Pinpoint the cell where the given text exists, returning its (x, y) midpoint coordinate. 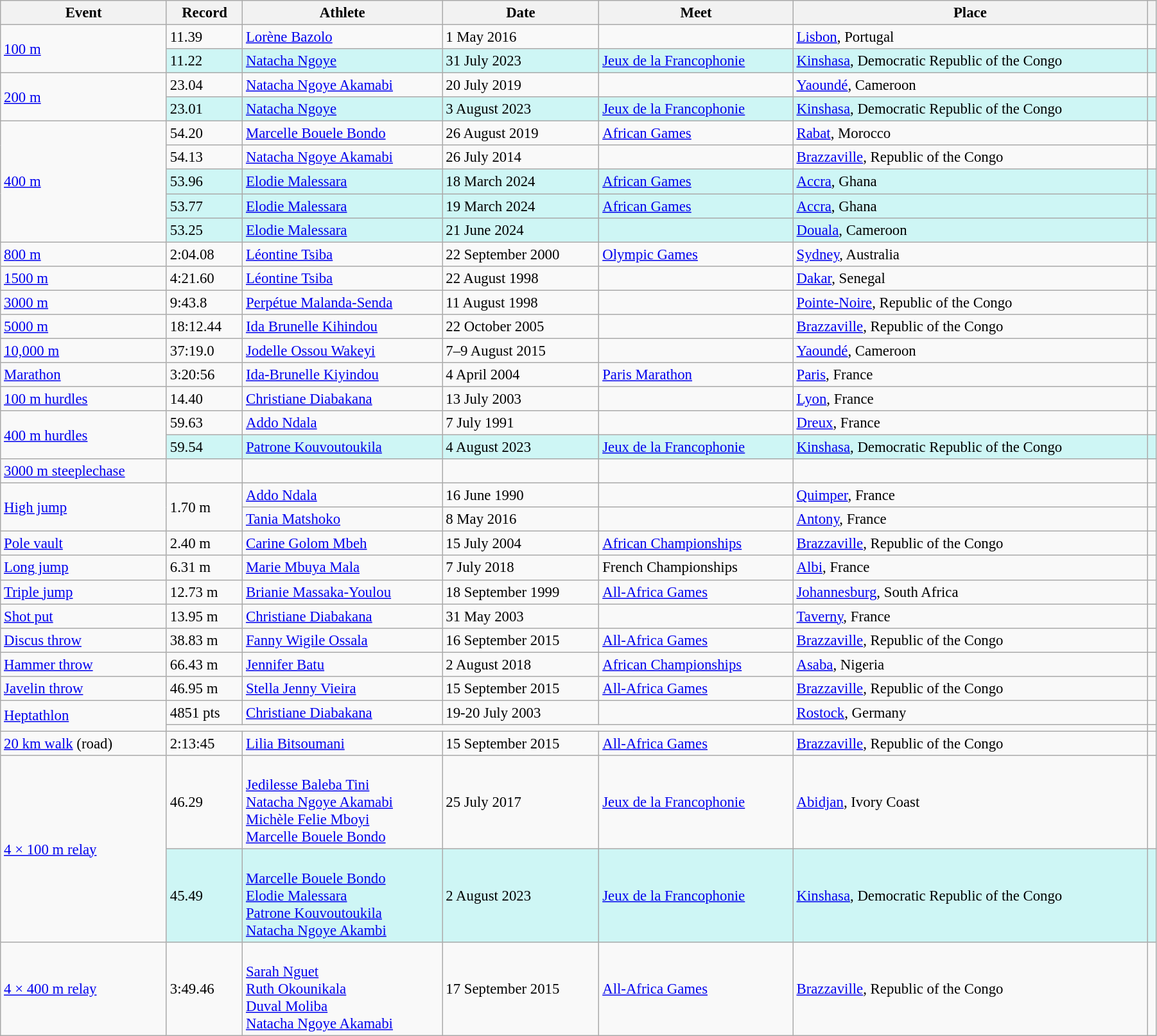
7 July 1991 (521, 423)
Stella Jenny Vieira (343, 689)
54.20 (204, 134)
Meet (696, 13)
Albi, France (970, 568)
Place (970, 13)
Dreux, France (970, 423)
18:12.44 (204, 327)
100 m (83, 49)
22 August 1998 (521, 278)
18 March 2024 (521, 182)
High jump (83, 507)
Douala, Cameroon (970, 230)
1 May 2016 (521, 37)
Marie Mbuya Mala (343, 568)
Lisbon, Portugal (970, 37)
Hammer throw (83, 664)
Fanny Wigile Ossala (343, 640)
6.31 m (204, 568)
1500 m (83, 278)
800 m (83, 254)
31 July 2023 (521, 61)
59.63 (204, 423)
2 August 2018 (521, 664)
Rostock, Germany (970, 712)
11.39 (204, 37)
Ida-Brunelle Kiyindou (343, 375)
16 June 1990 (521, 496)
Asaba, Nigeria (970, 664)
3000 m steeplechase (83, 471)
Ida Brunelle Kihindou (343, 327)
23.01 (204, 109)
3 August 2023 (521, 109)
45.49 (204, 896)
Event (83, 13)
1.70 m (204, 507)
Tania Matshoko (343, 519)
25 July 2017 (521, 802)
21 June 2024 (521, 230)
10,000 m (83, 350)
5000 m (83, 327)
3000 m (83, 302)
22 September 2000 (521, 254)
Johannesburg, South Africa (970, 592)
Marathon (83, 375)
3:49.46 (204, 989)
Olympic Games (696, 254)
Marcelle Bouele BondoElodie MalessaraPatrone KouvoutoukilaNatacha Ngoye Akambi (343, 896)
Shot put (83, 616)
Jodelle Ossou Wakeyi (343, 350)
Brianie Massaka-Youlou (343, 592)
Date (521, 13)
2:13:45 (204, 743)
Abidjan, Ivory Coast (970, 802)
Sarah NguetRuth OkounikalaDuval MolibaNatacha Ngoye Akamabi (343, 989)
53.25 (204, 230)
Carine Golom Mbeh (343, 544)
13.95 m (204, 616)
26 August 2019 (521, 134)
18 September 1999 (521, 592)
400 m hurdles (83, 435)
46.95 m (204, 689)
2.40 m (204, 544)
Lorène Bazolo (343, 37)
15 July 2004 (521, 544)
19-20 July 2003 (521, 712)
19 March 2024 (521, 206)
French Championships (696, 568)
26 July 2014 (521, 157)
Rabat, Morocco (970, 134)
23.04 (204, 85)
Perpétue Malanda-Senda (343, 302)
Lyon, France (970, 399)
14.40 (204, 399)
53.77 (204, 206)
Sydney, Australia (970, 254)
20 July 2019 (521, 85)
20 km walk (road) (83, 743)
53.96 (204, 182)
59.54 (204, 447)
Quimper, France (970, 496)
31 May 2003 (521, 616)
12.73 m (204, 592)
Pointe-Noire, Republic of the Congo (970, 302)
Lilia Bitsoumani (343, 743)
Patrone Kouvoutoukila (343, 447)
37:19.0 (204, 350)
Jennifer Batu (343, 664)
Athlete (343, 13)
17 September 2015 (521, 989)
Heptathlon (83, 716)
3:20:56 (204, 375)
Triple jump (83, 592)
9:43.8 (204, 302)
2 August 2023 (521, 896)
7–9 August 2015 (521, 350)
Javelin throw (83, 689)
4 August 2023 (521, 447)
4 × 400 m relay (83, 989)
Paris Marathon (696, 375)
Marcelle Bouele Bondo (343, 134)
4851 pts (204, 712)
13 July 2003 (521, 399)
Record (204, 13)
38.83 m (204, 640)
Taverny, France (970, 616)
4:21.60 (204, 278)
Pole vault (83, 544)
46.29 (204, 802)
4 × 100 m relay (83, 849)
16 September 2015 (521, 640)
11 August 1998 (521, 302)
400 m (83, 182)
Dakar, Senegal (970, 278)
7 July 2018 (521, 568)
200 m (83, 98)
Discus throw (83, 640)
66.43 m (204, 664)
Long jump (83, 568)
22 October 2005 (521, 327)
2:04.08 (204, 254)
8 May 2016 (521, 519)
11.22 (204, 61)
54.13 (204, 157)
Paris, France (970, 375)
Jedilesse Baleba TiniNatacha Ngoye AkamabiMichèle Felie MboyiMarcelle Bouele Bondo (343, 802)
Antony, France (970, 519)
100 m hurdles (83, 399)
4 April 2004 (521, 375)
